Provide the [x, y] coordinate of the cell's center where the given text is located.  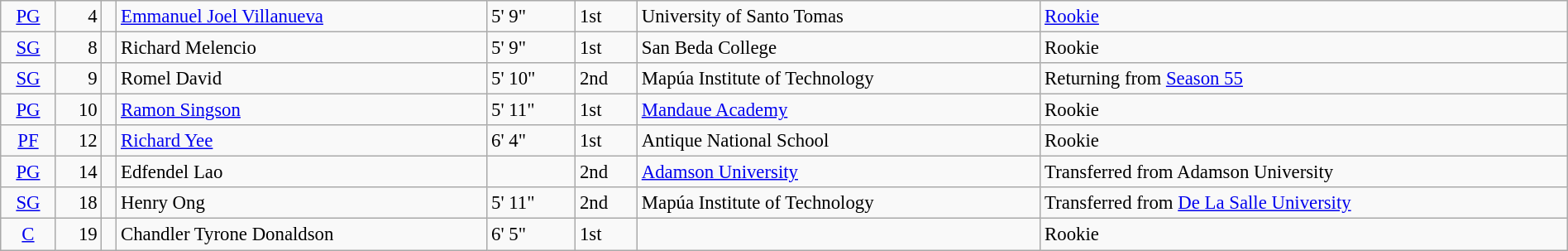
Richard Melencio [302, 48]
14 [79, 172]
Edfendel Lao [302, 172]
Mandaue Academy [839, 110]
6' 5" [531, 234]
18 [79, 203]
Chandler Tyrone Donaldson [302, 234]
8 [79, 48]
Transferred from Adamson University [1303, 172]
Romel David [302, 79]
San Beda College [839, 48]
Emmanuel Joel Villanueva [302, 17]
9 [79, 79]
Antique National School [839, 141]
19 [79, 234]
12 [79, 141]
University of Santo Tomas [839, 17]
PF [28, 141]
Adamson University [839, 172]
C [28, 234]
Richard Yee [302, 141]
Henry Ong [302, 203]
Transferred from De La Salle University [1303, 203]
4 [79, 17]
Ramon Singson [302, 110]
Returning from Season 55 [1303, 79]
10 [79, 110]
6' 4" [531, 141]
5' 10" [531, 79]
